Identify which cell holds the provided text, then report its (X, Y) central coordinate. 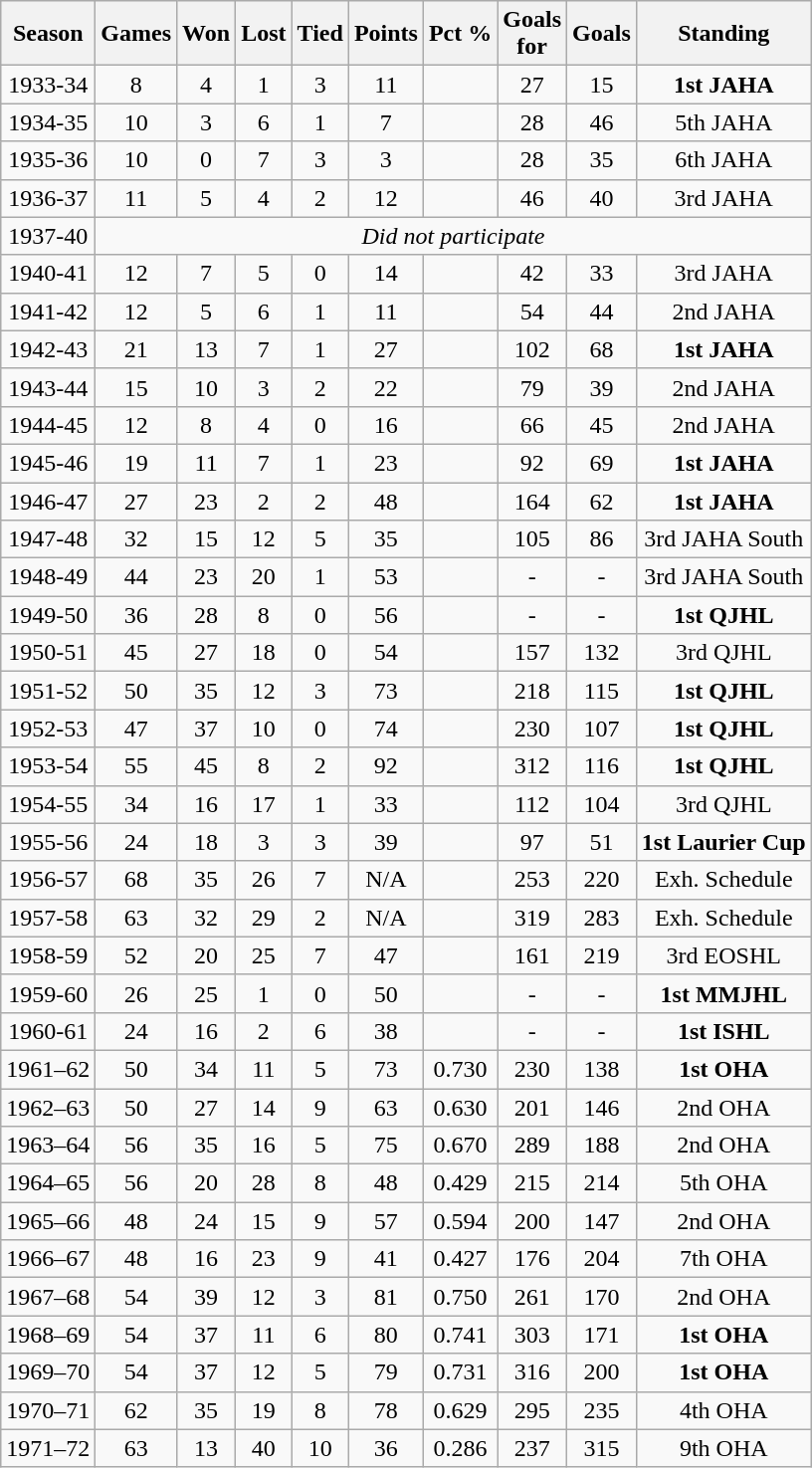
1971–72 (48, 1448)
9th OHA (723, 1448)
Pct % (460, 34)
1964–65 (48, 1183)
86 (602, 539)
7th OHA (723, 1259)
157 (532, 653)
0.670 (460, 1146)
312 (532, 766)
107 (602, 729)
1st MMJHL (723, 993)
0.427 (460, 1259)
147 (602, 1221)
201 (532, 1108)
3rd EOSHL (723, 955)
51 (602, 842)
138 (602, 1069)
52 (136, 955)
78 (386, 1410)
53 (386, 577)
104 (602, 804)
188 (602, 1146)
316 (532, 1372)
Goalsfor (532, 34)
116 (602, 766)
283 (602, 918)
69 (602, 463)
1967–68 (48, 1297)
1941-42 (48, 312)
176 (532, 1259)
214 (602, 1183)
1970–71 (48, 1410)
319 (532, 918)
0.741 (460, 1335)
1950-51 (48, 653)
1961–62 (48, 1069)
261 (532, 1297)
55 (136, 766)
105 (532, 539)
295 (532, 1410)
Did not participate (454, 236)
220 (602, 880)
1958-59 (48, 955)
315 (602, 1448)
164 (532, 501)
0.730 (460, 1069)
Points (386, 34)
1934-35 (48, 122)
115 (602, 691)
132 (602, 653)
Season (48, 34)
0.429 (460, 1183)
29 (264, 918)
161 (532, 955)
1937-40 (48, 236)
80 (386, 1335)
1940-41 (48, 274)
170 (602, 1297)
38 (386, 1031)
75 (386, 1146)
1955-56 (48, 842)
1951-52 (48, 691)
6th JAHA (723, 160)
253 (532, 880)
1948-49 (48, 577)
1953-54 (48, 766)
Standing (723, 34)
303 (532, 1335)
22 (386, 387)
1963–64 (48, 1146)
1946-47 (48, 501)
1968–69 (48, 1335)
1956-57 (48, 880)
1945-46 (48, 463)
1962–63 (48, 1108)
42 (532, 274)
1957-58 (48, 918)
Tied (320, 34)
17 (264, 804)
21 (136, 349)
0.630 (460, 1108)
219 (602, 955)
1st ISHL (723, 1031)
1936-37 (48, 198)
0.731 (460, 1372)
1966–67 (48, 1259)
66 (532, 425)
97 (532, 842)
1942-43 (48, 349)
0.750 (460, 1297)
1960-61 (48, 1031)
41 (386, 1259)
74 (386, 729)
1947-48 (48, 539)
1st Laurier Cup (723, 842)
Lost (264, 34)
5th JAHA (723, 122)
4th OHA (723, 1410)
5th OHA (723, 1183)
1935-36 (48, 160)
1949-50 (48, 615)
204 (602, 1259)
1954-55 (48, 804)
81 (386, 1297)
1959-60 (48, 993)
1943-44 (48, 387)
Won (207, 34)
1965–66 (48, 1221)
0.629 (460, 1410)
0.594 (460, 1221)
1969–70 (48, 1372)
102 (532, 349)
1944-45 (48, 425)
289 (532, 1146)
112 (532, 804)
235 (602, 1410)
57 (386, 1221)
237 (532, 1448)
215 (532, 1183)
1933-34 (48, 85)
Games (136, 34)
0.286 (460, 1448)
171 (602, 1335)
146 (602, 1108)
1952-53 (48, 729)
218 (532, 691)
Goals (602, 34)
